Return (x, y) of the center of cell containing provided text 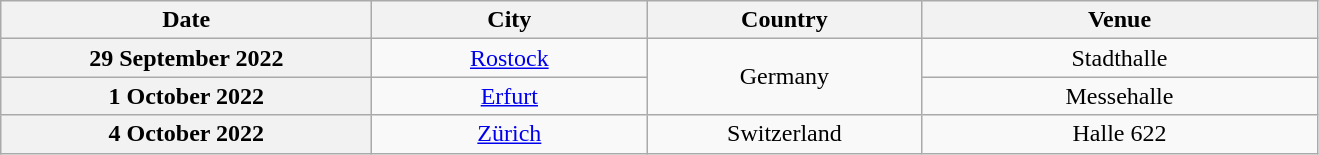
Rostock (510, 58)
29 September 2022 (186, 58)
1 October 2022 (186, 96)
Stadthalle (1120, 58)
Halle 622 (1120, 134)
Date (186, 20)
City (510, 20)
Country (784, 20)
Switzerland (784, 134)
Messehalle (1120, 96)
Venue (1120, 20)
Germany (784, 77)
Erfurt (510, 96)
Zürich (510, 134)
4 October 2022 (186, 134)
